From the cell containing the given text, extract its center point as [x, y] coordinate. 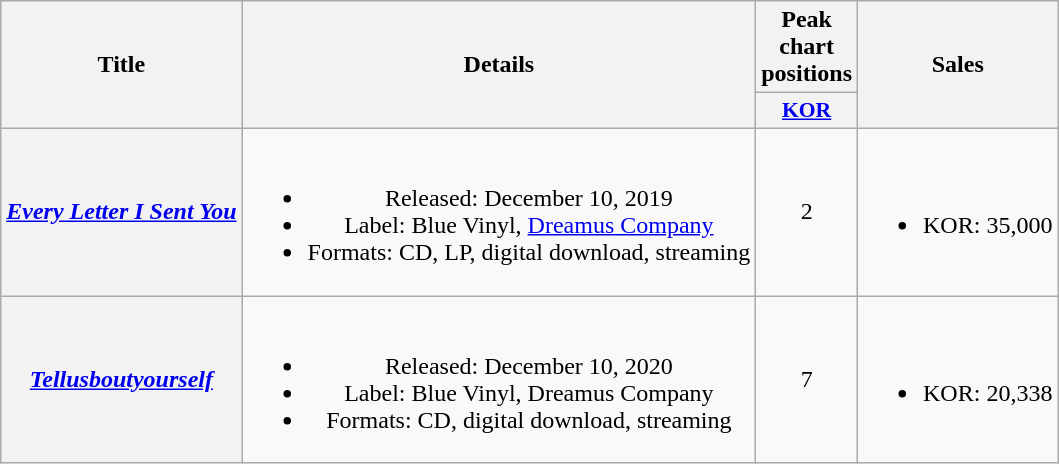
Released: December 10, 2019Label: Blue Vinyl, Dreamus CompanyFormats: CD, LP, digital download, streaming [499, 212]
Tellusboutyourself [122, 380]
7 [807, 380]
Released: December 10, 2020Label: Blue Vinyl, Dreamus CompanyFormats: CD, digital download, streaming [499, 380]
KOR [807, 111]
Peak chart positions [807, 47]
Every Letter I Sent You [122, 212]
KOR: 20,338 [958, 380]
Title [122, 65]
2 [807, 212]
Details [499, 65]
Sales [958, 65]
KOR: 35,000 [958, 212]
